Extract the (x, y) coordinate from the center of the cell holding the provided text.  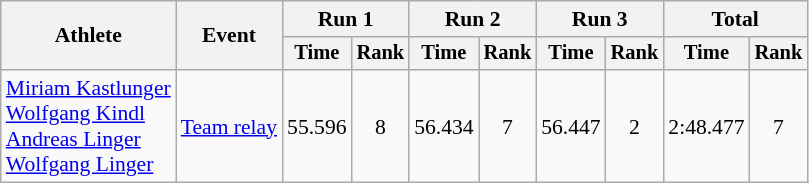
55.596 (316, 126)
Athlete (88, 36)
Total (735, 19)
Event (229, 36)
8 (381, 126)
Team relay (229, 126)
Run 3 (600, 19)
56.447 (570, 126)
56.434 (444, 126)
Run 1 (346, 19)
Run 2 (472, 19)
2 (635, 126)
Miriam KastlungerWolfgang KindlAndreas LingerWolfgang Linger (88, 126)
2:48.477 (706, 126)
